Detect which cell encompasses the target text, then output its (X, Y) center coordinate. 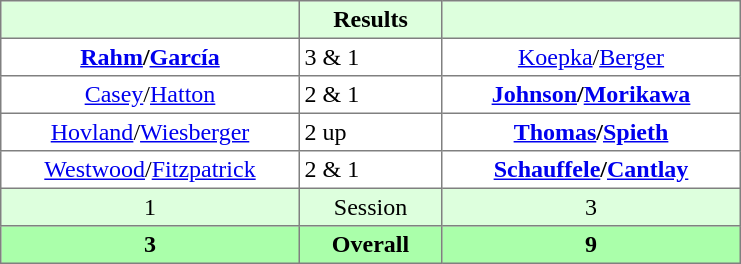
Hovland/Wiesberger (150, 132)
Results (370, 20)
Overall (370, 245)
Session (370, 207)
3 & 1 (370, 57)
Koepka/Berger (591, 57)
Thomas/Spieth (591, 132)
Westwood/Fitzpatrick (150, 170)
Casey/Hatton (150, 95)
9 (591, 245)
Rahm/García (150, 57)
1 (150, 207)
2 up (370, 132)
Johnson/Morikawa (591, 95)
Schauffele/Cantlay (591, 170)
